Determine the (x, y) coordinate at the center of the cell enclosing the given text.  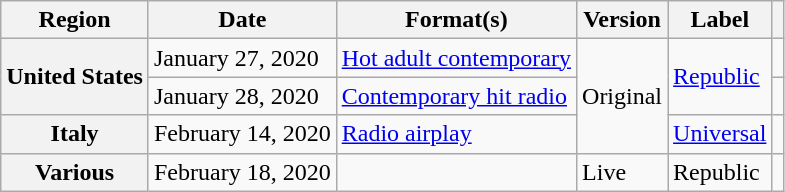
Region (75, 20)
February 18, 2020 (242, 172)
Date (242, 20)
January 28, 2020 (242, 96)
Italy (75, 134)
United States (75, 77)
Various (75, 172)
Format(s) (456, 20)
Hot adult contemporary (456, 58)
Universal (720, 134)
Original (622, 96)
February 14, 2020 (242, 134)
Contemporary hit radio (456, 96)
January 27, 2020 (242, 58)
Live (622, 172)
Label (720, 20)
Radio airplay (456, 134)
Version (622, 20)
